Pinpoint the cell where the given text exists, returning its (X, Y) midpoint coordinate. 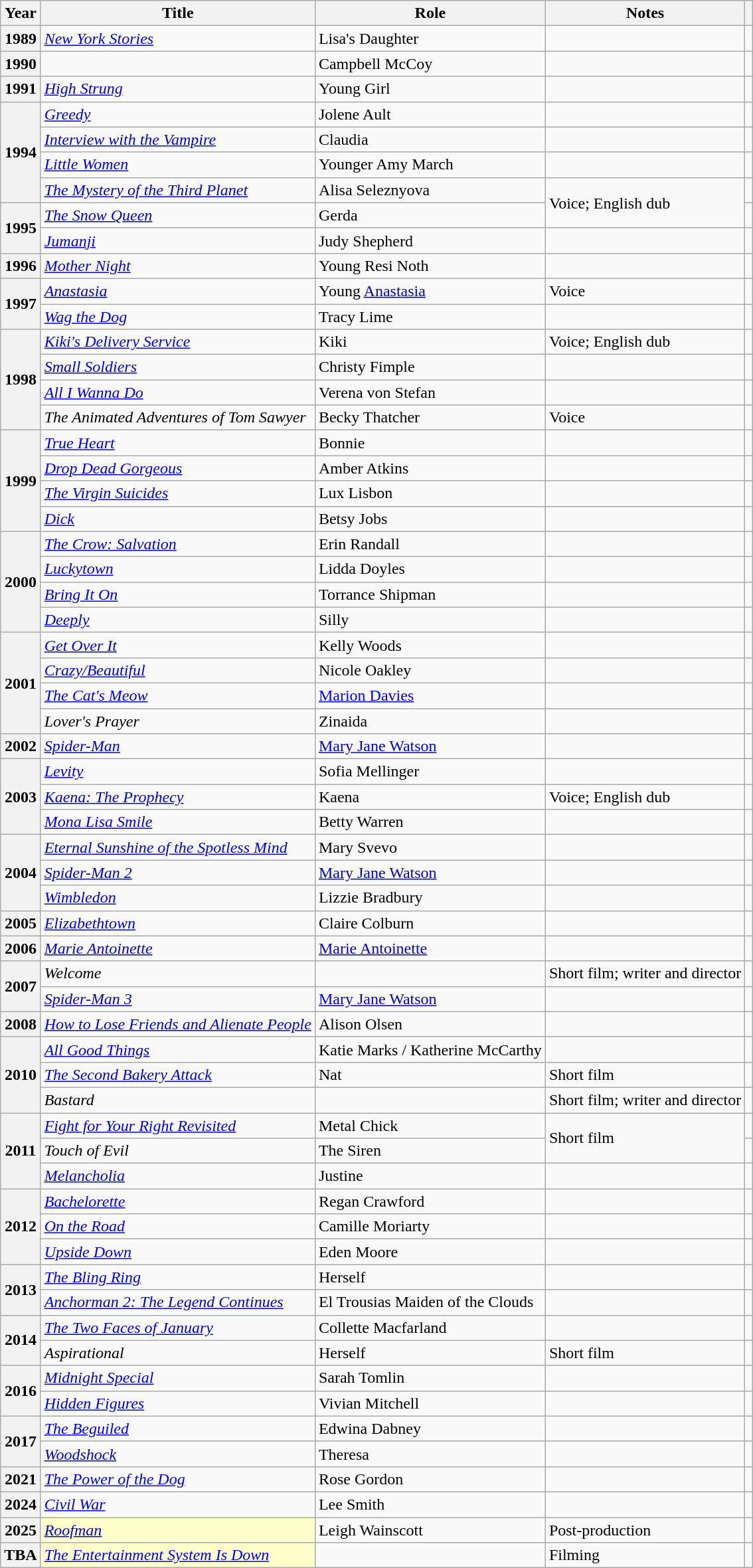
1997 (21, 304)
The Entertainment System Is Down (178, 1555)
Levity (178, 772)
1991 (21, 89)
Year (21, 13)
The Animated Adventures of Tom Sawyer (178, 418)
Mary Svevo (430, 847)
Role (430, 13)
The Mystery of the Third Planet (178, 190)
Little Women (178, 165)
Fight for Your Right Revisited (178, 1126)
Theresa (430, 1454)
Vivian Mitchell (430, 1403)
Greedy (178, 114)
All Good Things (178, 1049)
Midnight Special (178, 1378)
Bonnie (430, 443)
Dick (178, 519)
The Crow: Salvation (178, 544)
2012 (21, 1227)
Bastard (178, 1100)
Tracy Lime (430, 317)
Welcome (178, 974)
Marion Davies (430, 695)
The Power of the Dog (178, 1479)
1998 (21, 380)
Eden Moore (430, 1252)
Eternal Sunshine of the Spotless Mind (178, 847)
Zinaida (430, 721)
Alison Olsen (430, 1024)
The Beguiled (178, 1429)
Spider-Man (178, 746)
Edwina Dabney (430, 1429)
High Strung (178, 89)
Young Girl (430, 89)
1994 (21, 152)
Erin Randall (430, 544)
2016 (21, 1391)
Sofia Mellinger (430, 772)
Touch of Evil (178, 1151)
Kaena (430, 797)
Deeply (178, 620)
Get Over It (178, 645)
Younger Amy March (430, 165)
New York Stories (178, 39)
Judy Shepherd (430, 240)
Collette Macfarland (430, 1328)
Leigh Wainscott (430, 1529)
Young Resi Noth (430, 266)
Notes (645, 13)
Jumanji (178, 240)
Alisa Seleznyova (430, 190)
Mother Night (178, 266)
Wimbledon (178, 898)
Aspirational (178, 1353)
Woodshock (178, 1454)
1990 (21, 64)
Silly (430, 620)
The Virgin Suicides (178, 493)
The Two Faces of January (178, 1328)
Lizzie Bradbury (430, 898)
Small Soldiers (178, 367)
Anastasia (178, 291)
Elizabethtown (178, 923)
Lidda Doyles (430, 569)
Claire Colburn (430, 923)
Camille Moriarty (430, 1227)
2001 (21, 683)
Civil War (178, 1504)
Anchorman 2: The Legend Continues (178, 1302)
The Cat's Meow (178, 695)
True Heart (178, 443)
Young Anastasia (430, 291)
Filming (645, 1555)
All I Wanna Do (178, 392)
The Second Bakery Attack (178, 1075)
The Bling Ring (178, 1277)
2004 (21, 873)
2008 (21, 1024)
Wag the Dog (178, 317)
1996 (21, 266)
Spider-Man 3 (178, 999)
Lee Smith (430, 1504)
Metal Chick (430, 1126)
The Siren (430, 1151)
Upside Down (178, 1252)
Bring It On (178, 594)
2006 (21, 948)
Campbell McCoy (430, 64)
Lux Lisbon (430, 493)
Luckytown (178, 569)
1989 (21, 39)
2013 (21, 1290)
Jolene Ault (430, 114)
Sarah Tomlin (430, 1378)
1995 (21, 228)
2002 (21, 746)
Christy Fimple (430, 367)
1999 (21, 481)
Lover's Prayer (178, 721)
Rose Gordon (430, 1479)
How to Lose Friends and Alienate People (178, 1024)
2024 (21, 1504)
2007 (21, 986)
Kiki's Delivery Service (178, 342)
Hidden Figures (178, 1403)
2011 (21, 1151)
Nat (430, 1075)
Mona Lisa Smile (178, 822)
TBA (21, 1555)
On the Road (178, 1227)
Gerda (430, 215)
Roofman (178, 1529)
Post-production (645, 1529)
Spider-Man 2 (178, 873)
2021 (21, 1479)
Kelly Woods (430, 645)
Betsy Jobs (430, 519)
Bachelorette (178, 1201)
2025 (21, 1529)
Kiki (430, 342)
2003 (21, 797)
Crazy/Beautiful (178, 670)
2000 (21, 582)
2017 (21, 1441)
Kaena: The Prophecy (178, 797)
Nicole Oakley (430, 670)
Lisa's Daughter (430, 39)
Claudia (430, 139)
Justine (430, 1176)
Becky Thatcher (430, 418)
2014 (21, 1340)
Melancholia (178, 1176)
El Trousias Maiden of the Clouds (430, 1302)
2010 (21, 1075)
Amber Atkins (430, 468)
The Snow Queen (178, 215)
Katie Marks / Katherine McCarthy (430, 1049)
Drop Dead Gorgeous (178, 468)
Torrance Shipman (430, 594)
Regan Crawford (430, 1201)
Interview with the Vampire (178, 139)
Verena von Stefan (430, 392)
Betty Warren (430, 822)
Title (178, 13)
2005 (21, 923)
